Search for the cell housing the specified text and yield its [X, Y] center coordinate. 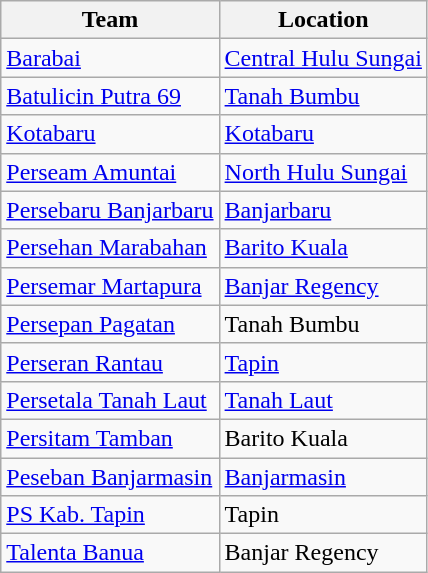
Banjarbaru [323, 210]
Persepan Pagatan [110, 324]
Barabai [110, 58]
Persemar Martapura [110, 286]
Perseam Amuntai [110, 172]
Persebaru Banjarbaru [110, 210]
Talenta Banua [110, 553]
North Hulu Sungai [323, 172]
Tanah Laut [323, 400]
Persetala Tanah Laut [110, 400]
Peseban Banjarmasin [110, 477]
Banjarmasin [323, 477]
PS Kab. Tapin [110, 515]
Central Hulu Sungai [323, 58]
Persehan Marabahan [110, 248]
Team [110, 20]
Persitam Tamban [110, 438]
Location [323, 20]
Perseran Rantau [110, 362]
Batulicin Putra 69 [110, 96]
